Detect which cell encompasses the target text, then output its (X, Y) center coordinate. 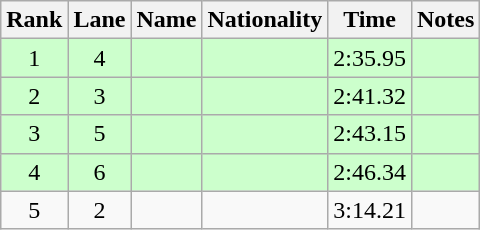
Time (370, 20)
6 (100, 172)
Rank (34, 20)
2:41.32 (370, 96)
2:46.34 (370, 172)
Lane (100, 20)
Name (166, 20)
Nationality (265, 20)
1 (34, 58)
2:35.95 (370, 58)
3:14.21 (370, 210)
Notes (445, 20)
2:43.15 (370, 134)
